Provide the [x, y] coordinate of the cell's center where the given text is located.  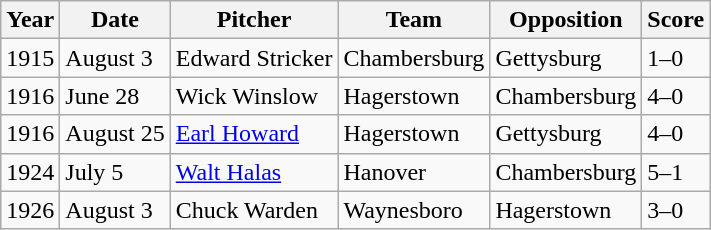
1924 [30, 172]
Chuck Warden [254, 210]
Score [676, 20]
Team [414, 20]
Pitcher [254, 20]
Year [30, 20]
5–1 [676, 172]
Hanover [414, 172]
Wick Winslow [254, 96]
July 5 [115, 172]
Edward Stricker [254, 58]
Date [115, 20]
Walt Halas [254, 172]
August 25 [115, 134]
Earl Howard [254, 134]
1926 [30, 210]
1915 [30, 58]
June 28 [115, 96]
3–0 [676, 210]
Opposition [566, 20]
Waynesboro [414, 210]
1–0 [676, 58]
